Return the (x, y) coordinate for the center point of the cell that contains the specified text.  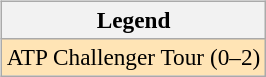
ATP Challenger Tour (0–2) (133, 57)
Legend (133, 20)
